Provide the [x, y] coordinate of the cell's center where the given text is located.  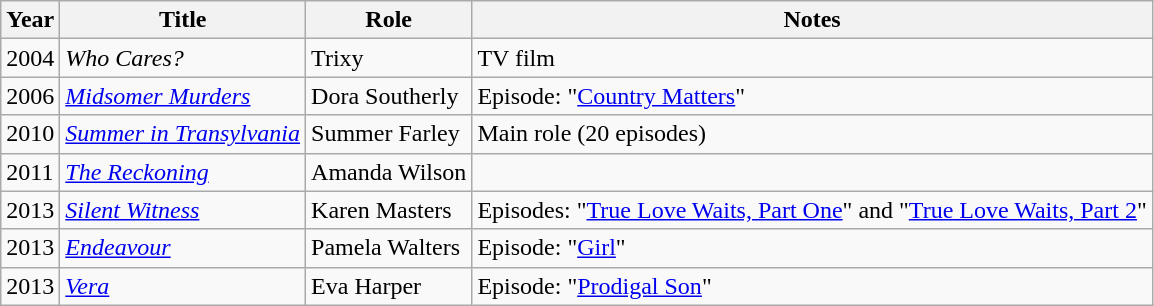
Episode: "Prodigal Son" [812, 286]
Endeavour [183, 248]
Midsomer Murders [183, 96]
Pamela Walters [389, 248]
Episode: "Girl" [812, 248]
Notes [812, 20]
Title [183, 20]
Summer in Transylvania [183, 134]
2011 [30, 172]
Who Cares? [183, 58]
Eva Harper [389, 286]
Main role (20 episodes) [812, 134]
2010 [30, 134]
Episode: "Country Matters" [812, 96]
Vera [183, 286]
Karen Masters [389, 210]
TV film [812, 58]
Silent Witness [183, 210]
2006 [30, 96]
Dora Southerly [389, 96]
Episodes: "True Love Waits, Part One" and "True Love Waits, Part 2" [812, 210]
Role [389, 20]
The Reckoning [183, 172]
Trixy [389, 58]
Summer Farley [389, 134]
Year [30, 20]
Amanda Wilson [389, 172]
2004 [30, 58]
